From the cell containing the given text, extract its center point as (x, y) coordinate. 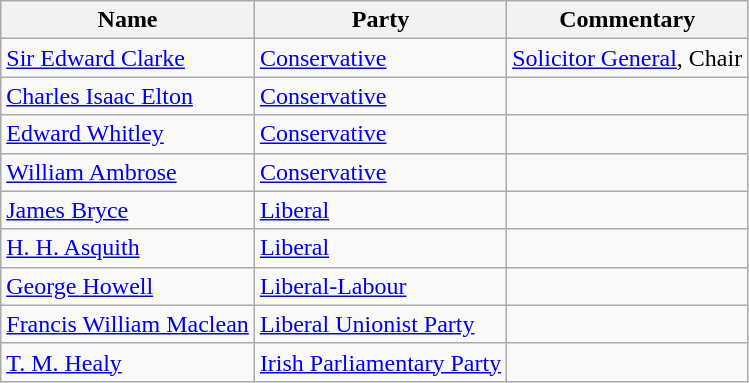
Party (380, 20)
Liberal-Labour (380, 286)
Commentary (628, 20)
Irish Parliamentary Party (380, 362)
Solicitor General, Chair (628, 58)
T. M. Healy (128, 362)
Charles Isaac Elton (128, 96)
Name (128, 20)
Francis William Maclean (128, 324)
James Bryce (128, 210)
Edward Whitley (128, 134)
H. H. Asquith (128, 248)
George Howell (128, 286)
Sir Edward Clarke (128, 58)
William Ambrose (128, 172)
Liberal Unionist Party (380, 324)
